Pinpoint the cell where the given text exists, returning its (x, y) midpoint coordinate. 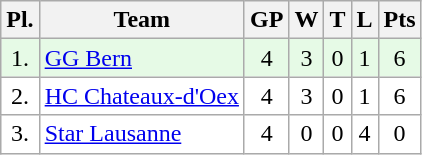
Star Lausanne (142, 134)
L (364, 20)
HC Chateaux-d'Oex (142, 96)
2. (20, 96)
1. (20, 58)
Team (142, 20)
Pts (400, 20)
T (338, 20)
W (306, 20)
Pl. (20, 20)
GG Bern (142, 58)
GP (266, 20)
3. (20, 134)
